Return the [X, Y] coordinate for the center point of the cell that contains the specified text.  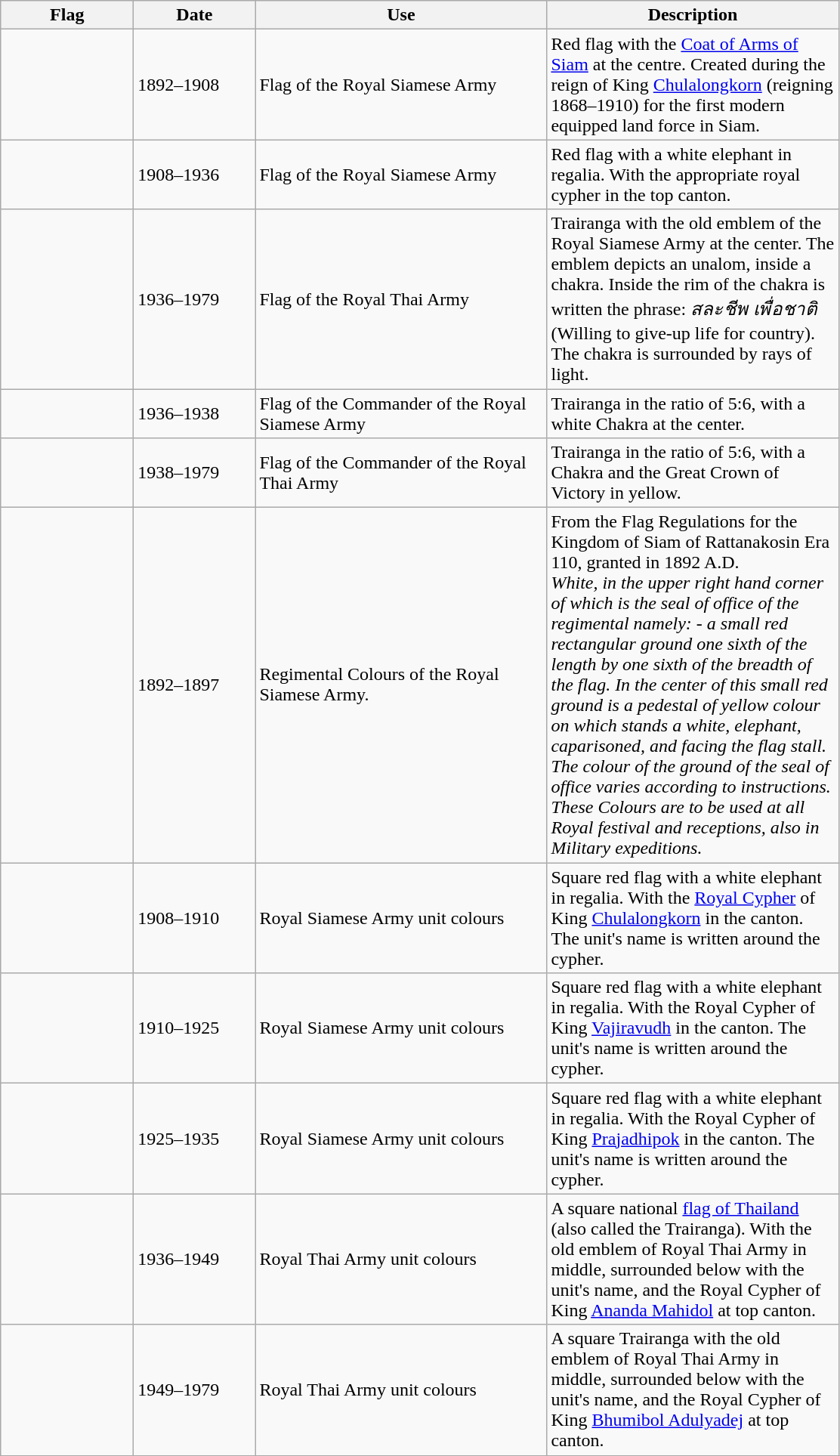
Description [693, 15]
Use [401, 15]
Flag [67, 15]
1892–1908 [195, 85]
1949–1979 [195, 1390]
Flag of the Commander of the Royal Siamese Army [401, 413]
1938–1979 [195, 473]
1925–1935 [195, 1139]
1892–1897 [195, 685]
1908–1936 [195, 175]
Flag of the Commander of the Royal Thai Army [401, 473]
Date [195, 15]
Trairanga in the ratio of 5:6, with a white Chakra at the center. [693, 413]
1936–1949 [195, 1259]
Regimental Colours of the Royal Siamese Army. [401, 685]
Flag of the Royal Thai Army [401, 299]
Red flag with a white elephant in regalia. With the appropriate royal cypher in the top canton. [693, 175]
1936–1938 [195, 413]
1936–1979 [195, 299]
1908–1910 [195, 918]
Trairanga in the ratio of 5:6, with a Chakra and the Great Crown of Victory in yellow. [693, 473]
1910–1925 [195, 1028]
